Determine the [X, Y] coordinate at the center of the cell enclosing the given text.  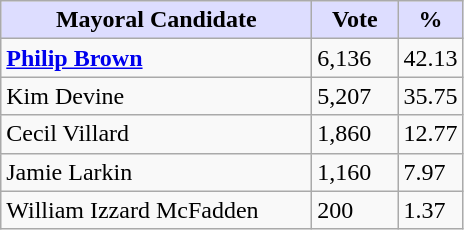
1,860 [355, 134]
5,207 [355, 96]
35.75 [430, 96]
Kim Devine [156, 96]
200 [355, 210]
Philip Brown [156, 58]
42.13 [430, 58]
12.77 [430, 134]
William Izzard McFadden [156, 210]
Cecil Villard [156, 134]
% [430, 20]
Vote [355, 20]
1.37 [430, 210]
7.97 [430, 172]
Mayoral Candidate [156, 20]
1,160 [355, 172]
Jamie Larkin [156, 172]
6,136 [355, 58]
